Locate the cell with the specified text and output its [x, y] center coordinate. 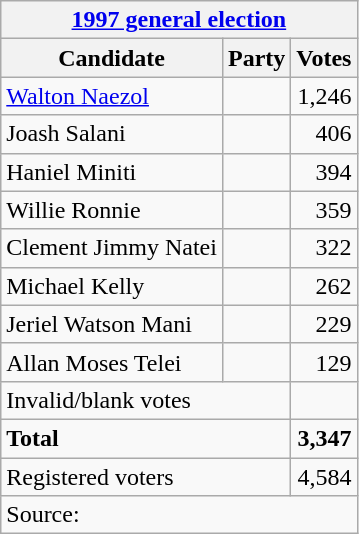
262 [324, 286]
Invalid/blank votes [146, 400]
Michael Kelly [112, 286]
Haniel Miniti [112, 172]
Joash Salani [112, 134]
Willie Ronnie [112, 210]
1,246 [324, 96]
Registered voters [146, 477]
Source: [179, 515]
Clement Jimmy Natei [112, 248]
406 [324, 134]
Party [256, 58]
Allan Moses Telei [112, 362]
322 [324, 248]
394 [324, 172]
Jeriel Watson Mani [112, 324]
Total [146, 438]
Walton Naezol [112, 96]
4,584 [324, 477]
Candidate [112, 58]
129 [324, 362]
1997 general election [179, 20]
229 [324, 324]
359 [324, 210]
Votes [324, 58]
3,347 [324, 438]
